Return [X, Y] of the center of cell containing provided text 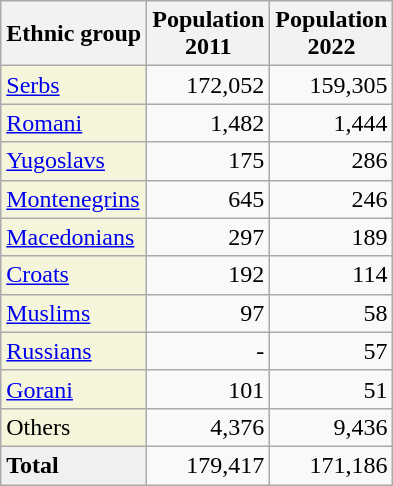
- [208, 351]
175 [208, 161]
246 [332, 199]
172,052 [208, 85]
Others [74, 427]
286 [332, 161]
Montenegrins [74, 199]
114 [332, 275]
192 [208, 275]
58 [332, 313]
Muslims [74, 313]
Croats [74, 275]
297 [208, 237]
Serbs [74, 85]
Russians [74, 351]
4,376 [208, 427]
1,444 [332, 123]
51 [332, 389]
Total [74, 465]
101 [208, 389]
159,305 [332, 85]
645 [208, 199]
Yugoslavs [74, 161]
97 [208, 313]
9,436 [332, 427]
57 [332, 351]
1,482 [208, 123]
189 [332, 237]
Macedonians [74, 237]
Ethnic group [74, 34]
Romani [74, 123]
Population2011 [208, 34]
Population2022 [332, 34]
171,186 [332, 465]
179,417 [208, 465]
Gorani [74, 389]
